Output the (X, Y) coordinate of the center of the cell containing the given text.  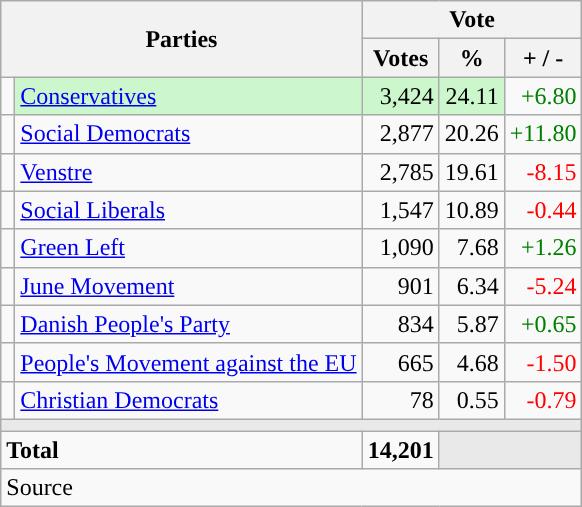
Vote (472, 20)
People's Movement against the EU (188, 362)
Conservatives (188, 96)
834 (400, 324)
+11.80 (543, 134)
665 (400, 362)
Danish People's Party (188, 324)
Venstre (188, 172)
20.26 (472, 134)
+0.65 (543, 324)
Parties (182, 39)
Social Liberals (188, 210)
% (472, 58)
+6.80 (543, 96)
901 (400, 286)
-8.15 (543, 172)
Christian Democrats (188, 400)
Total (182, 449)
2,785 (400, 172)
19.61 (472, 172)
5.87 (472, 324)
-1.50 (543, 362)
1,090 (400, 248)
Green Left (188, 248)
-0.79 (543, 400)
-0.44 (543, 210)
-5.24 (543, 286)
10.89 (472, 210)
0.55 (472, 400)
+ / - (543, 58)
6.34 (472, 286)
Social Democrats (188, 134)
June Movement (188, 286)
7.68 (472, 248)
78 (400, 400)
2,877 (400, 134)
Source (292, 488)
24.11 (472, 96)
4.68 (472, 362)
3,424 (400, 96)
1,547 (400, 210)
14,201 (400, 449)
+1.26 (543, 248)
Votes (400, 58)
